Capture the cell that displays the provided text and extract its [x, y] central coordinate. 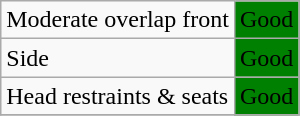
Side [118, 58]
Head restraints & seats [118, 96]
Moderate overlap front [118, 20]
